From the cell containing the given text, extract its center point as [x, y] coordinate. 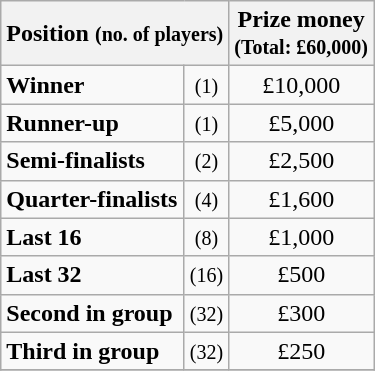
(16) [206, 275]
£250 [302, 351]
(2) [206, 161]
£10,000 [302, 85]
Second in group [92, 313]
£500 [302, 275]
Last 16 [92, 237]
£2,500 [302, 161]
(8) [206, 237]
(4) [206, 199]
Runner-up [92, 123]
Winner [92, 85]
Last 32 [92, 275]
£1,600 [302, 199]
Prize money(Total: £60,000) [302, 34]
Semi-finalists [92, 161]
£5,000 [302, 123]
£1,000 [302, 237]
Quarter-finalists [92, 199]
£300 [302, 313]
Third in group [92, 351]
Position (no. of players) [115, 34]
